Output the (X, Y) coordinate of the center of the cell containing the given text.  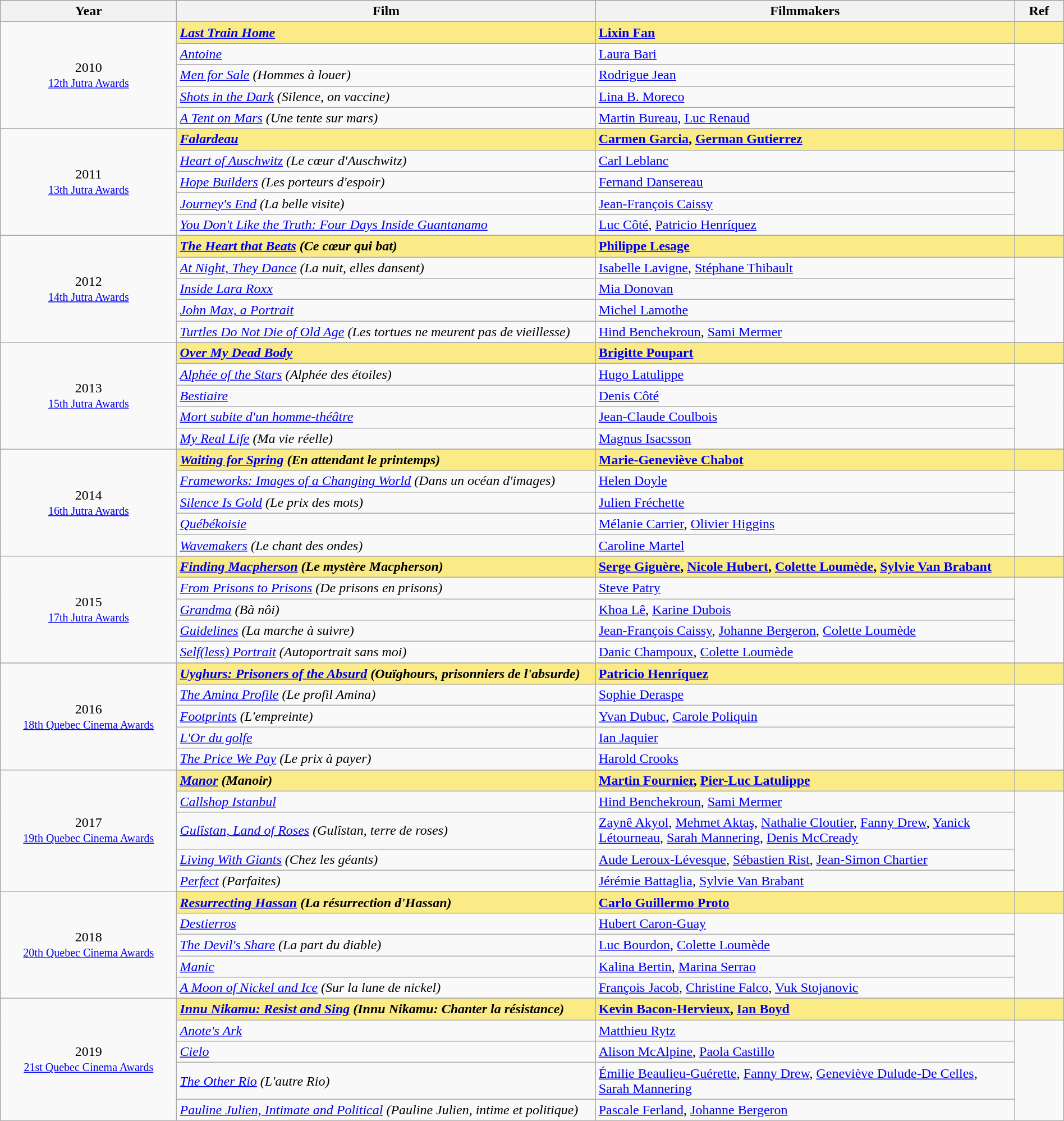
Sophie Deraspe (805, 695)
Perfect (Parfaites) (386, 881)
Destierros (386, 923)
Last Train Home (386, 33)
Cielo (386, 1052)
2010 12th Jutra Awards (89, 75)
Lixin Fan (805, 33)
Ian Jaquier (805, 738)
Heart of Auschwitz (Le cœur d'Auschwitz) (386, 161)
Philippe Lesage (805, 246)
Serge Giguère, Nicole Hubert, Colette Loumède, Sylvie Van Brabant (805, 566)
Anote's Ark (386, 1031)
Magnus Isacsson (805, 438)
Journey's End (La belle visite) (386, 203)
Year (89, 11)
2012 14th Jutra Awards (89, 289)
Footprints (L'empreinte) (386, 716)
Shots in the Dark (Silence, on vaccine) (386, 97)
Ref (1039, 11)
Kalina Bertin, Marina Serrao (805, 966)
Hugo Latulippe (805, 374)
Michel Lamothe (805, 310)
Khoa Lê, Karine Dubois (805, 609)
François Jacob, Christine Falco, Vuk Stojanovic (805, 988)
Filmmakers (805, 11)
Mort subite d'un homme-théâtre (386, 417)
2011 13th Jutra Awards (89, 182)
Québékoisie (386, 524)
Lina B. Moreco (805, 97)
2013 15th Jutra Awards (89, 396)
Aude Leroux-Lévesque, Sébastien Rist, Jean-Simon Chartier (805, 859)
Over My Dead Body (386, 353)
Émilie Beaulieu-Guérette, Fanny Drew, Geneviève Dulude-De Celles, Sarah Mannering (805, 1081)
Guidelines (La marche à suivre) (386, 631)
Finding Macpherson (Le mystère Macpherson) (386, 566)
2015 17th Jutra Awards (89, 609)
Manic (386, 966)
Jean-François Caissy, Johanne Bergeron, Colette Loumède (805, 631)
Kevin Bacon-Hervieux, Ian Boyd (805, 1009)
Turtles Do Not Die of Old Age (Les tortues ne meurent pas de vieillesse) (386, 332)
Isabelle Lavigne, Stéphane Thibault (805, 268)
Rodrigue Jean (805, 75)
The Price We Pay (Le prix à payer) (386, 759)
Wavemakers (Le chant des ondes) (386, 545)
Callshop Istanbul (386, 802)
Inside Lara Roxx (386, 289)
Pascale Ferland, Johanne Bergeron (805, 1110)
Laura Bari (805, 54)
The Amina Profile (Le profil Amina) (386, 695)
Jérémie Battaglia, Sylvie Van Brabant (805, 881)
Patricio Henríquez (805, 674)
Frameworks: Images of a Changing World (Dans un océan d'images) (386, 481)
Silence Is Gold (Le prix des mots) (386, 502)
2014 16th Jutra Awards (89, 502)
Hubert Caron-Guay (805, 923)
Brigitte Poupart (805, 353)
Helen Doyle (805, 481)
Carmen Garcia, German Gutierrez (805, 139)
Self(less) Portrait (Autoportrait sans moi) (386, 652)
2017 19th Quebec Cinema Awards (89, 831)
Resurrecting Hassan (La résurrection d'Hassan) (386, 902)
Waiting for Spring (En attendant le printemps) (386, 460)
From Prisons to Prisons (De prisons en prisons) (386, 588)
Luc Bourdon, Colette Loumède (805, 945)
Martin Bureau, Luc Renaud (805, 118)
My Real Life (Ma vie réelle) (386, 438)
Jean-Claude Coulbois (805, 417)
L'Or du golfe (386, 738)
Harold Crooks (805, 759)
2018 20th Quebec Cinema Awards (89, 945)
Pauline Julien, Intimate and Political (Pauline Julien, intime et politique) (386, 1110)
A Moon of Nickel and Ice (Sur la lune de nickel) (386, 988)
Bestiaire (386, 396)
Marie-Geneviève Chabot (805, 460)
Mia Donovan (805, 289)
2019 21st Quebec Cinema Awards (89, 1060)
Matthieu Rytz (805, 1031)
Alison McAlpine, Paola Castillo (805, 1052)
Carlo Guillermo Proto (805, 902)
Film (386, 11)
Grandma (Bà nôi) (386, 609)
Steve Patry (805, 588)
Carl Leblanc (805, 161)
Zaynê Akyol, Mehmet Aktaş, Nathalie Cloutier, Fanny Drew, Yanick Létourneau, Sarah Mannering, Denis McCready (805, 831)
A Tent on Mars (Une tente sur mars) (386, 118)
Jean-François Caissy (805, 203)
2016 18th Quebec Cinema Awards (89, 716)
John Max, a Portrait (386, 310)
Fernand Dansereau (805, 182)
Falardeau (386, 139)
At Night, They Dance (La nuit, elles dansent) (386, 268)
Caroline Martel (805, 545)
Julien Fréchette (805, 502)
Alphée of the Stars (Alphée des étoiles) (386, 374)
Innu Nikamu: Resist and Sing (Innu Nikamu: Chanter la résistance) (386, 1009)
Hope Builders (Les porteurs d'espoir) (386, 182)
Living With Giants (Chez les géants) (386, 859)
Martin Fournier, Pier-Luc Latulippe (805, 780)
You Don't Like the Truth: Four Days Inside Guantanamo (386, 225)
Danic Champoux, Colette Loumède (805, 652)
Gulîstan, Land of Roses (Gulîstan, terre de roses) (386, 831)
Luc Côté, Patricio Henríquez (805, 225)
Denis Côté (805, 396)
Uyghurs: Prisoners of the Absurd (Ouïghours, prisonniers de l'absurde) (386, 674)
Men for Sale (Hommes à louer) (386, 75)
The Devil's Share (La part du diable) (386, 945)
The Heart that Beats (Ce cœur qui bat) (386, 246)
Yvan Dubuc, Carole Poliquin (805, 716)
Mélanie Carrier, Olivier Higgins (805, 524)
The Other Rio (L'autre Rio) (386, 1081)
Manor (Manoir) (386, 780)
Antoine (386, 54)
